Capture the cell that displays the provided text and extract its [X, Y] central coordinate. 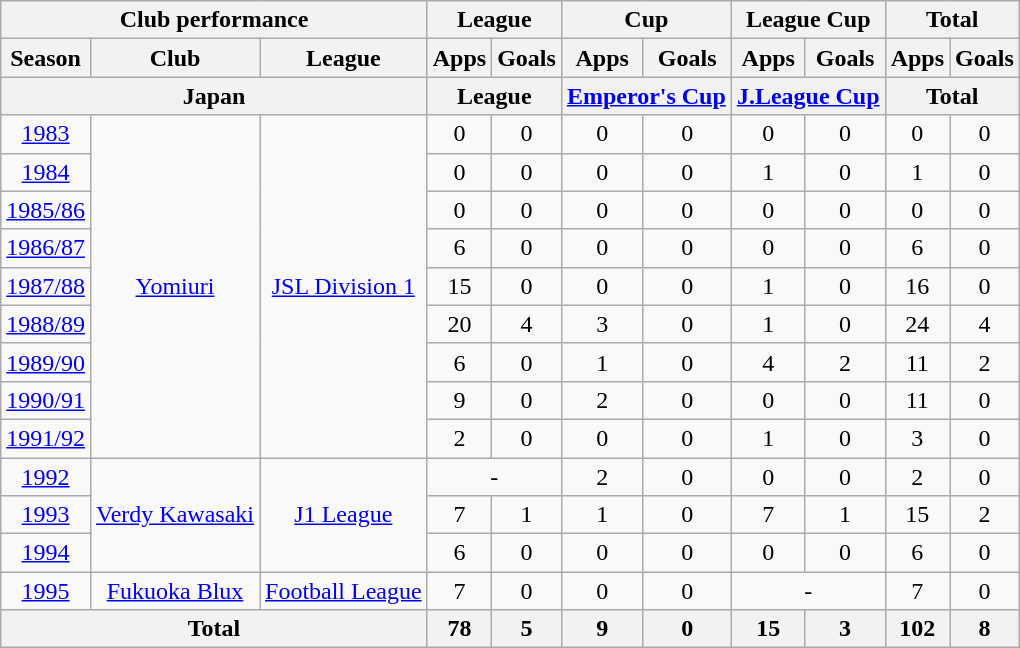
1989/90 [46, 362]
1986/87 [46, 248]
5 [527, 629]
1988/89 [46, 324]
1991/92 [46, 438]
Club [174, 58]
1983 [46, 134]
1994 [46, 553]
J.League Cup [808, 96]
1990/91 [46, 400]
8 [985, 629]
Club performance [214, 20]
J1 League [344, 515]
1995 [46, 591]
1985/86 [46, 210]
20 [459, 324]
102 [917, 629]
78 [459, 629]
1992 [46, 477]
24 [917, 324]
JSL Division 1 [344, 286]
16 [917, 286]
Japan [214, 96]
Season [46, 58]
Verdy Kawasaki [174, 515]
1987/88 [46, 286]
1984 [46, 172]
Emperor's Cup [646, 96]
Yomiuri [174, 286]
Fukuoka Blux [174, 591]
Football League [344, 591]
1993 [46, 515]
League Cup [808, 20]
Cup [646, 20]
